Find where the given text appears and provide that cell's center as [x, y] coordinate. 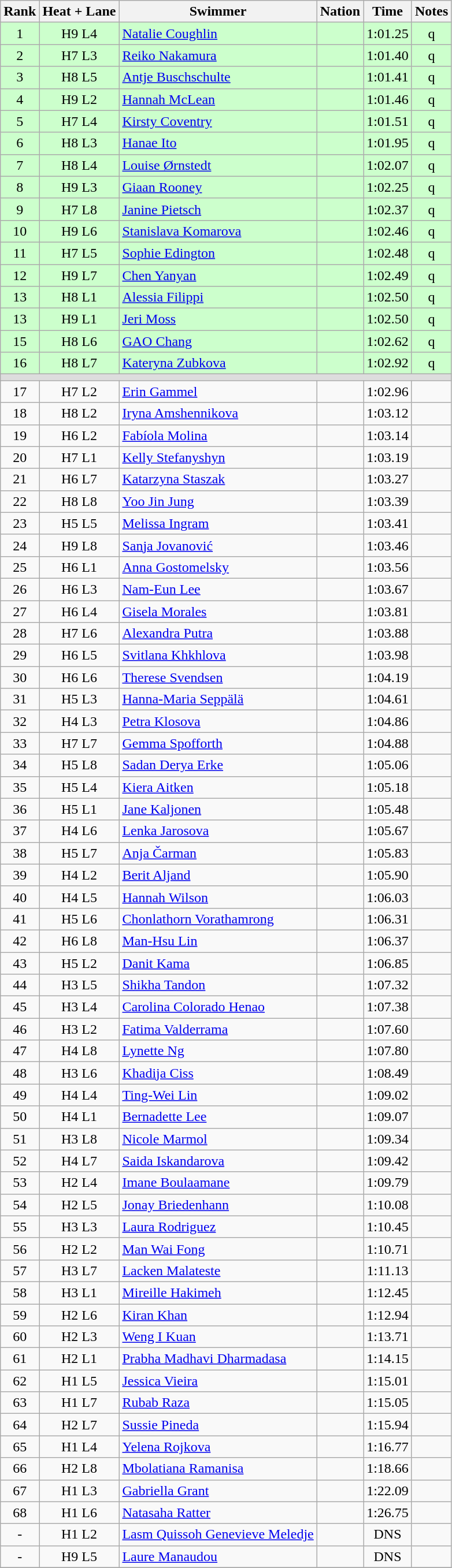
1:01.40 [388, 55]
Jonay Briedenhann [218, 1205]
Janine Pietsch [218, 209]
41 [20, 919]
H6 L2 [79, 435]
1:15.05 [388, 1403]
1:01.46 [388, 99]
Man Wai Fong [218, 1249]
Melissa Ingram [218, 523]
H5 L1 [79, 809]
1:04.19 [388, 677]
Lacken Malateste [218, 1271]
H4 L2 [79, 875]
58 [20, 1293]
5 [20, 121]
50 [20, 1117]
H1 L4 [79, 1447]
66 [20, 1469]
1:02.62 [388, 341]
H3 L4 [79, 1007]
1:05.18 [388, 787]
1:15.01 [388, 1381]
H3 L6 [79, 1073]
51 [20, 1139]
H7 L3 [79, 55]
1:02.37 [388, 209]
25 [20, 567]
Stanislava Komarova [218, 231]
Bernadette Lee [218, 1117]
H3 L5 [79, 985]
Mbolatiana Ramanisa [218, 1469]
Nation [340, 12]
16 [20, 363]
Hanna-Maria Seppälä [218, 699]
1:03.81 [388, 612]
H7 L7 [79, 743]
56 [20, 1249]
Louise Ørnstedt [218, 165]
Natasaha Ratter [218, 1513]
7 [20, 165]
39 [20, 875]
1:05.48 [388, 809]
1:12.94 [388, 1315]
31 [20, 699]
1:01.41 [388, 77]
Lynette Ng [218, 1051]
H2 L1 [79, 1359]
Berit Aljand [218, 875]
1:02.96 [388, 392]
Notes [431, 12]
1:14.15 [388, 1359]
1:13.71 [388, 1337]
28 [20, 634]
45 [20, 1007]
49 [20, 1095]
52 [20, 1161]
2 [20, 55]
4 [20, 99]
H4 L1 [79, 1117]
Giaan Rooney [218, 187]
1:06.31 [388, 919]
59 [20, 1315]
Lasm Quissoh Genevieve Meledje [218, 1535]
37 [20, 831]
1:03.67 [388, 589]
H2 L7 [79, 1425]
Anna Gostomelsky [218, 567]
Anja Čarman [218, 853]
1:05.83 [388, 853]
Svitlana Khkhlova [218, 655]
33 [20, 743]
H5 L4 [79, 787]
1:26.75 [388, 1513]
Sophie Edington [218, 253]
H7 L1 [79, 457]
Heat + Lane [79, 12]
1:09.42 [388, 1161]
Saida Iskandarova [218, 1161]
1:06.37 [388, 941]
H1 L5 [79, 1381]
30 [20, 677]
Fatima Valderrama [218, 1029]
3 [20, 77]
1:06.85 [388, 963]
54 [20, 1205]
H5 L3 [79, 699]
Erin Gammel [218, 392]
32 [20, 721]
H5 L6 [79, 919]
40 [20, 897]
1:10.08 [388, 1205]
Nicole Marmol [218, 1139]
26 [20, 589]
H1 L3 [79, 1491]
Kirsty Coventry [218, 121]
Iryna Amshennikova [218, 414]
1:02.49 [388, 275]
H8 L4 [79, 165]
H9 L2 [79, 99]
1:09.02 [388, 1095]
Hannah McLean [218, 99]
Katarzyna Staszak [218, 479]
H3 L7 [79, 1271]
19 [20, 435]
63 [20, 1403]
Jeri Moss [218, 319]
Man-Hsu Lin [218, 941]
1:02.07 [388, 165]
1:02.92 [388, 363]
1:06.03 [388, 897]
H7 L5 [79, 253]
1:09.07 [388, 1117]
24 [20, 545]
Jane Kaljonen [218, 809]
H2 L3 [79, 1337]
6 [20, 143]
H4 L3 [79, 721]
Sussie Pineda [218, 1425]
12 [20, 275]
Natalie Coughlin [218, 33]
1:07.60 [388, 1029]
1:07.38 [388, 1007]
Carolina Colorado Henao [218, 1007]
61 [20, 1359]
9 [20, 209]
H2 L5 [79, 1205]
Laura Rodriguez [218, 1227]
H5 L7 [79, 853]
1:02.48 [388, 253]
H8 L8 [79, 501]
Reiko Nakamura [218, 55]
Rubab Raza [218, 1403]
H8 L1 [79, 297]
Antje Buschschulte [218, 77]
Kateryna Zubkova [218, 363]
Prabha Madhavi Dharmadasa [218, 1359]
1 [20, 33]
Mireille Hakimeh [218, 1293]
1:10.45 [388, 1227]
27 [20, 612]
44 [20, 985]
55 [20, 1227]
Jessica Vieira [218, 1381]
Yoo Jin Jung [218, 501]
H9 L3 [79, 187]
64 [20, 1425]
1:22.09 [388, 1491]
Kiera Aitken [218, 787]
Kiran Khan [218, 1315]
H4 L8 [79, 1051]
1:15.94 [388, 1425]
1:04.86 [388, 721]
34 [20, 765]
H7 L4 [79, 121]
H6 L3 [79, 589]
Fabíola Molina [218, 435]
1:03.41 [388, 523]
Danit Kama [218, 963]
GAO Chang [218, 341]
1:01.95 [388, 143]
29 [20, 655]
22 [20, 501]
Sanja Jovanović [218, 545]
38 [20, 853]
H8 L6 [79, 341]
67 [20, 1491]
47 [20, 1051]
H9 L4 [79, 33]
Alessia Filippi [218, 297]
1:01.25 [388, 33]
1:03.46 [388, 545]
H2 L2 [79, 1249]
Gemma Spofforth [218, 743]
1:05.67 [388, 831]
43 [20, 963]
H5 L8 [79, 765]
H6 L8 [79, 941]
Therese Svendsen [218, 677]
23 [20, 523]
H9 L1 [79, 319]
60 [20, 1337]
H6 L5 [79, 655]
1:02.25 [388, 187]
H3 L1 [79, 1293]
53 [20, 1183]
Sadan Derya Erke [218, 765]
1:18.66 [388, 1469]
Rank [20, 12]
1:09.79 [388, 1183]
42 [20, 941]
1:01.51 [388, 121]
H8 L3 [79, 143]
15 [20, 341]
Chen Yanyan [218, 275]
H1 L7 [79, 1403]
1:03.98 [388, 655]
1:07.80 [388, 1051]
H6 L4 [79, 612]
1:11.13 [388, 1271]
H4 L6 [79, 831]
H3 L3 [79, 1227]
Time [388, 12]
H1 L2 [79, 1535]
H3 L2 [79, 1029]
H9 L6 [79, 231]
H3 L8 [79, 1139]
1:07.32 [388, 985]
H2 L4 [79, 1183]
1:03.19 [388, 457]
H8 L5 [79, 77]
20 [20, 457]
Hannah Wilson [218, 897]
Yelena Rojkova [218, 1447]
1:03.12 [388, 414]
H5 L2 [79, 963]
68 [20, 1513]
11 [20, 253]
Swimmer [218, 12]
36 [20, 809]
1:04.88 [388, 743]
18 [20, 414]
H6 L1 [79, 567]
1:03.14 [388, 435]
Khadija Ciss [218, 1073]
Ting-Wei Lin [218, 1095]
17 [20, 392]
H6 L6 [79, 677]
H5 L5 [79, 523]
H7 L6 [79, 634]
Laure Manaudou [218, 1556]
8 [20, 187]
Petra Klosova [218, 721]
1:16.77 [388, 1447]
65 [20, 1447]
1:02.46 [388, 231]
21 [20, 479]
Nam-Eun Lee [218, 589]
H7 L2 [79, 392]
Kelly Stefanyshyn [218, 457]
H1 L6 [79, 1513]
62 [20, 1381]
1:09.34 [388, 1139]
1:04.61 [388, 699]
35 [20, 787]
H4 L7 [79, 1161]
Alexandra Putra [218, 634]
Gisela Morales [218, 612]
Lenka Jarosova [218, 831]
H4 L5 [79, 897]
H6 L7 [79, 479]
Shikha Tandon [218, 985]
Chonlathorn Vorathamrong [218, 919]
48 [20, 1073]
46 [20, 1029]
1:03.56 [388, 567]
H9 L8 [79, 545]
H8 L2 [79, 414]
10 [20, 231]
H2 L8 [79, 1469]
Hanae Ito [218, 143]
1:08.49 [388, 1073]
1:12.45 [388, 1293]
1:10.71 [388, 1249]
H8 L7 [79, 363]
H7 L8 [79, 209]
1:03.39 [388, 501]
57 [20, 1271]
H9 L7 [79, 275]
1:03.88 [388, 634]
H2 L6 [79, 1315]
H4 L4 [79, 1095]
1:05.90 [388, 875]
H9 L5 [79, 1556]
Gabriella Grant [218, 1491]
Weng I Kuan [218, 1337]
1:05.06 [388, 765]
1:03.27 [388, 479]
Imane Boulaamane [218, 1183]
